Output the [x, y] coordinate of the center of the cell containing the given text.  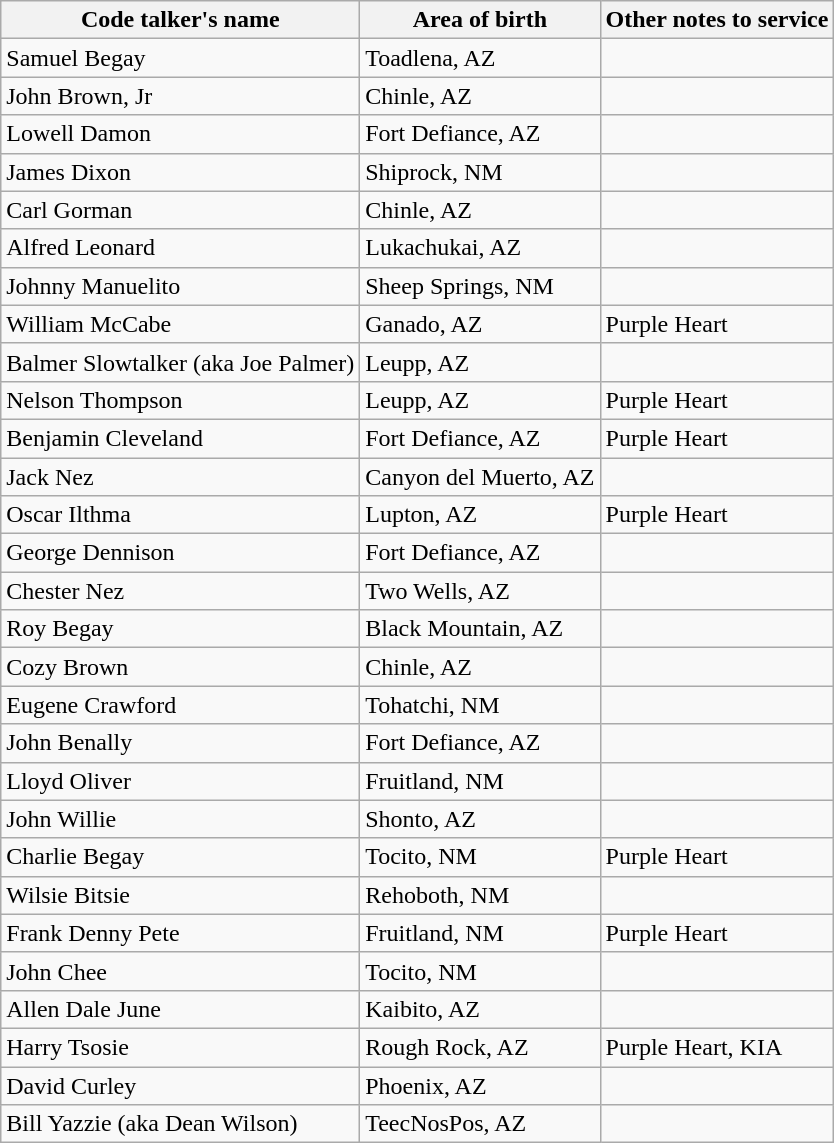
Kaibito, AZ [480, 1009]
Harry Tsosie [180, 1047]
Shonto, AZ [480, 819]
David Curley [180, 1085]
Jack Nez [180, 477]
John Brown, Jr [180, 96]
George Dennison [180, 553]
Code talker's name [180, 20]
Cozy Brown [180, 667]
TeecNosPos, AZ [480, 1124]
Sheep Springs, NM [480, 286]
Rough Rock, AZ [480, 1047]
William McCabe [180, 324]
Canyon del Muerto, AZ [480, 477]
Ganado, AZ [480, 324]
Balmer Slowtalker (aka Joe Palmer) [180, 362]
John Willie [180, 819]
Phoenix, AZ [480, 1085]
Charlie Begay [180, 857]
John Benally [180, 743]
Eugene Crawford [180, 705]
James Dixon [180, 172]
Shiprock, NM [480, 172]
Bill Yazzie (aka Dean Wilson) [180, 1124]
Benjamin Cleveland [180, 438]
Other notes to service [717, 20]
Carl Gorman [180, 210]
Tohatchi, NM [480, 705]
Alfred Leonard [180, 248]
Nelson Thompson [180, 400]
Lupton, AZ [480, 515]
Wilsie Bitsie [180, 895]
Lloyd Oliver [180, 781]
Rehoboth, NM [480, 895]
John Chee [180, 971]
Samuel Begay [180, 58]
Lukachukai, AZ [480, 248]
Purple Heart, KIA [717, 1047]
Black Mountain, AZ [480, 629]
Oscar Ilthma [180, 515]
Johnny Manuelito [180, 286]
Toadlena, AZ [480, 58]
Frank Denny Pete [180, 933]
Area of birth [480, 20]
Chester Nez [180, 591]
Allen Dale June [180, 1009]
Roy Begay [180, 629]
Lowell Damon [180, 134]
Two Wells, AZ [480, 591]
